Return the (x, y) coordinate for the center point of the cell that contains the specified text.  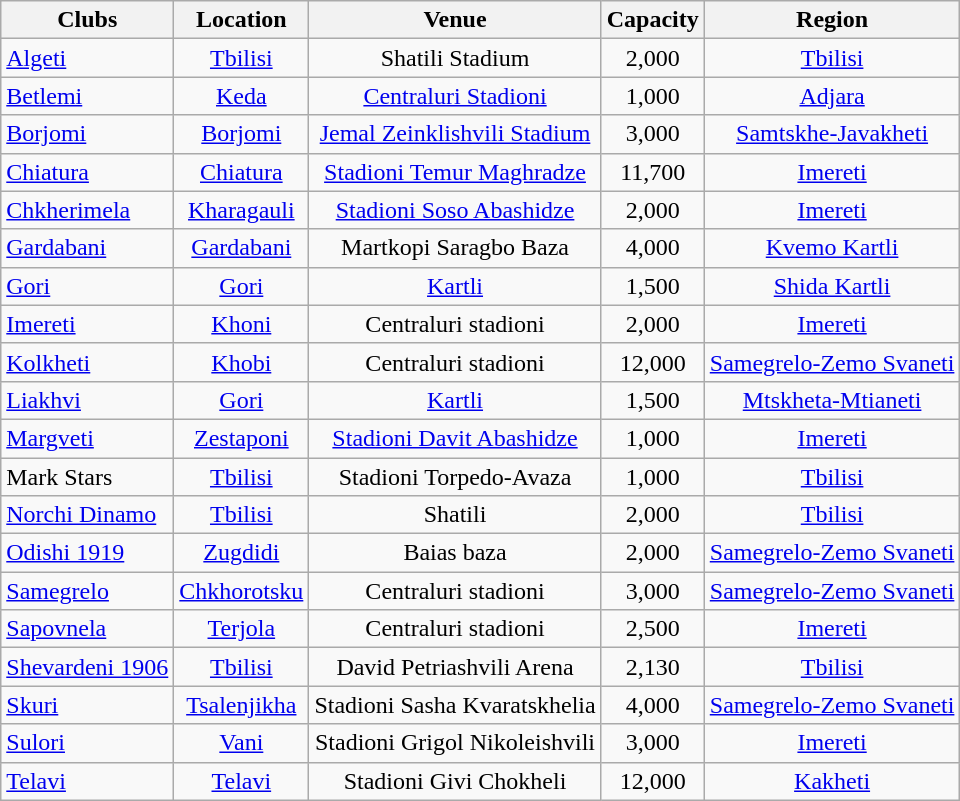
2,130 (652, 667)
2,500 (652, 629)
Keda (242, 96)
Algeti (88, 58)
Shevardeni 1906 (88, 667)
Margveti (88, 438)
Baias baza (455, 553)
Stadioni Sasha Kvaratskhelia (455, 705)
Samtskhe-Javakheti (832, 134)
Stadioni Davit Abashidze (455, 438)
Terjola (242, 629)
Mark Stars (88, 477)
Tsalenjikha (242, 705)
Capacity (652, 20)
Vani (242, 743)
Skuri (88, 705)
Clubs (88, 20)
Sapovnela (88, 629)
Stadioni Grigol Nikoleishvili (455, 743)
Stadioni Torpedo-Avaza (455, 477)
Stadioni Temur Maghradze (455, 172)
Odishi 1919 (88, 553)
11,700 (652, 172)
Samegrelo (88, 591)
Mtskheta-Mtianeti (832, 400)
Location (242, 20)
Shatili (455, 515)
Venue (455, 20)
Chkherimela (88, 210)
Khobi (242, 362)
Zestaponi (242, 438)
Shida Kartli (832, 286)
Stadioni Soso Abashidze (455, 210)
Chkhorotsku (242, 591)
Sulori (88, 743)
Region (832, 20)
Jemal Zeinklishvili Stadium (455, 134)
Kvemo Kartli (832, 248)
Stadioni Givi Chokheli (455, 781)
Khoni (242, 324)
Adjara (832, 96)
Shatili Stadium (455, 58)
David Petriashvili Arena (455, 667)
Kharagauli (242, 210)
Liakhvi (88, 400)
Betlemi (88, 96)
Norchi Dinamo (88, 515)
Kakheti (832, 781)
Centraluri Stadioni (455, 96)
Martkopi Saragbo Baza (455, 248)
Zugdidi (242, 553)
Kolkheti (88, 362)
